Capture the cell that displays the provided text and extract its [x, y] central coordinate. 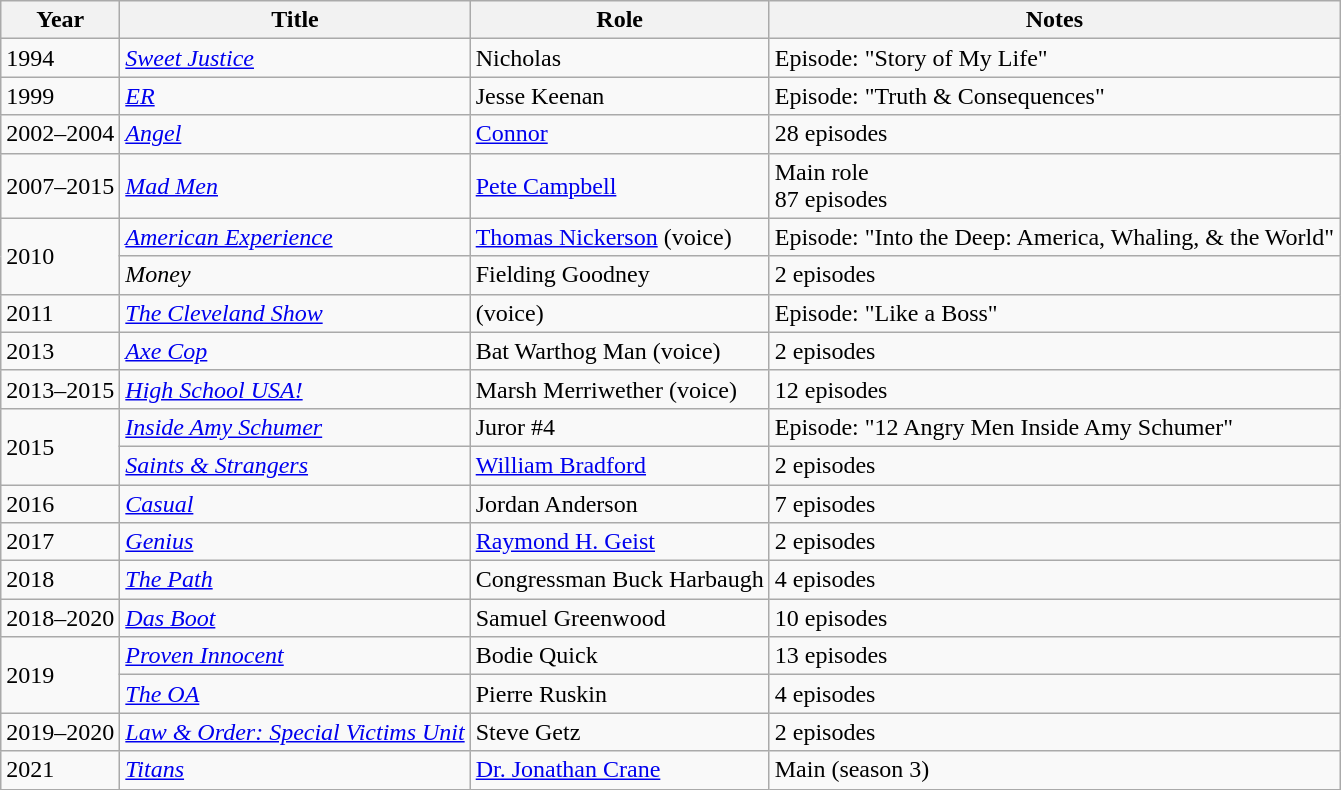
Dr. Jonathan Crane [620, 770]
12 episodes [1054, 389]
10 episodes [1054, 618]
Sweet Justice [295, 58]
Main (season 3) [1054, 770]
Role [620, 20]
Angel [295, 134]
Titans [295, 770]
Proven Innocent [295, 656]
The Cleveland Show [295, 313]
1994 [60, 58]
William Bradford [620, 465]
The Path [295, 580]
7 episodes [1054, 503]
Casual [295, 503]
Thomas Nickerson (voice) [620, 237]
13 episodes [1054, 656]
Main role87 episodes [1054, 186]
American Experience [295, 237]
Jesse Keenan [620, 96]
Notes [1054, 20]
2021 [60, 770]
2015 [60, 446]
Law & Order: Special Victims Unit [295, 732]
Episode: "Story of My Life" [1054, 58]
2017 [60, 542]
2016 [60, 503]
Nicholas [620, 58]
Pierre Ruskin [620, 694]
Axe Cop [295, 351]
Bodie Quick [620, 656]
Year [60, 20]
Episode: "Into the Deep: America, Whaling, & the World" [1054, 237]
2019–2020 [60, 732]
The OA [295, 694]
Juror #4 [620, 427]
Inside Amy Schumer [295, 427]
Episode: "Like a Boss" [1054, 313]
2018 [60, 580]
Mad Men [295, 186]
High School USA! [295, 389]
Connor [620, 134]
1999 [60, 96]
Fielding Goodney [620, 275]
2007–2015 [60, 186]
Pete Campbell [620, 186]
2018–2020 [60, 618]
2019 [60, 675]
Das Boot [295, 618]
Genius [295, 542]
Bat Warthog Man (voice) [620, 351]
Episode: "12 Angry Men Inside Amy Schumer" [1054, 427]
2011 [60, 313]
Title [295, 20]
2010 [60, 256]
Episode: "Truth & Consequences" [1054, 96]
Jordan Anderson [620, 503]
Steve Getz [620, 732]
Marsh Merriwether (voice) [620, 389]
2002–2004 [60, 134]
2013–2015 [60, 389]
Raymond H. Geist [620, 542]
Congressman Buck Harbaugh [620, 580]
28 episodes [1054, 134]
ER [295, 96]
2013 [60, 351]
Saints & Strangers [295, 465]
Money [295, 275]
(voice) [620, 313]
Samuel Greenwood [620, 618]
